Search for the cell housing the specified text and yield its (X, Y) center coordinate. 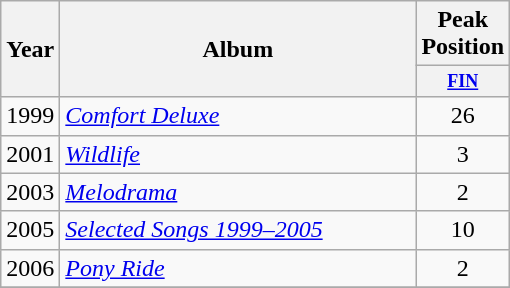
1999 (30, 116)
PeakPosition (463, 34)
Melodrama (238, 192)
3 (463, 154)
2005 (30, 230)
FIN (463, 82)
Pony Ride (238, 268)
26 (463, 116)
10 (463, 230)
2001 (30, 154)
Album (238, 49)
2003 (30, 192)
Comfort Deluxe (238, 116)
Year (30, 49)
Selected Songs 1999–2005 (238, 230)
2006 (30, 268)
Wildlife (238, 154)
